Find where the given text appears and provide that cell's center as (X, Y) coordinate. 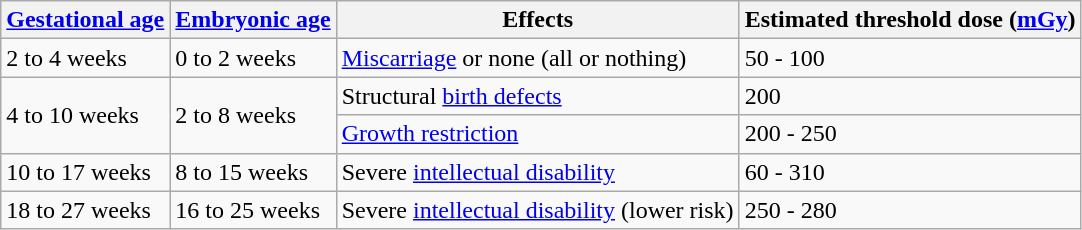
Gestational age (86, 20)
Severe intellectual disability (lower risk) (538, 210)
Growth restriction (538, 134)
200 - 250 (910, 134)
Effects (538, 20)
4 to 10 weeks (86, 115)
Miscarriage or none (all or nothing) (538, 58)
60 - 310 (910, 172)
0 to 2 weeks (253, 58)
Embryonic age (253, 20)
16 to 25 weeks (253, 210)
Severe intellectual disability (538, 172)
Estimated threshold dose (mGy) (910, 20)
2 to 4 weeks (86, 58)
50 - 100 (910, 58)
8 to 15 weeks (253, 172)
250 - 280 (910, 210)
10 to 17 weeks (86, 172)
18 to 27 weeks (86, 210)
Structural birth defects (538, 96)
2 to 8 weeks (253, 115)
200 (910, 96)
